Locate the cell with the specified text and output its (X, Y) center coordinate. 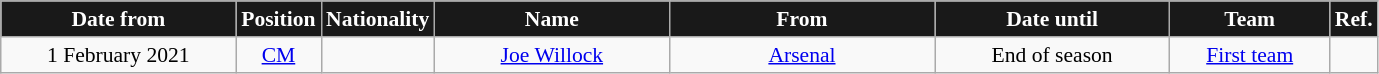
Joe Willock (552, 55)
From (802, 19)
Ref. (1354, 19)
First team (1250, 55)
1 February 2021 (118, 55)
Position (278, 19)
End of season (1052, 55)
Date from (118, 19)
Arsenal (802, 55)
Name (552, 19)
Date until (1052, 19)
Nationality (378, 19)
CM (278, 55)
Team (1250, 19)
